Determine the (x, y) coordinate at the center of the cell enclosing the given text.  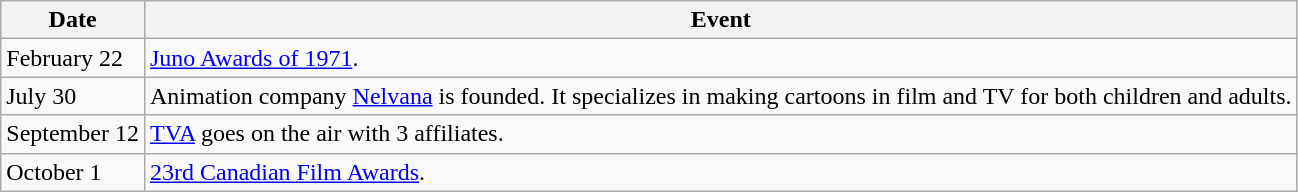
Date (73, 20)
Event (720, 20)
TVA goes on the air with 3 affiliates. (720, 134)
October 1 (73, 172)
July 30 (73, 96)
September 12 (73, 134)
Animation company Nelvana is founded. It specializes in making cartoons in film and TV for both children and adults. (720, 96)
23rd Canadian Film Awards. (720, 172)
Juno Awards of 1971. (720, 58)
February 22 (73, 58)
